Determine the [X, Y] coordinate at the center of the cell enclosing the given text.  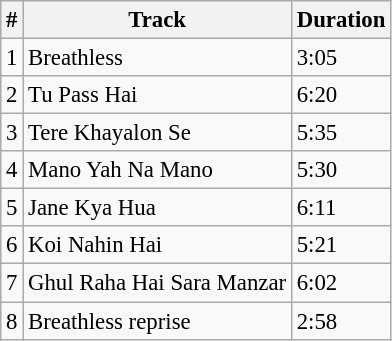
Duration [340, 20]
3 [12, 133]
Breathless [158, 58]
4 [12, 170]
6:11 [340, 208]
# [12, 20]
6:20 [340, 95]
1 [12, 58]
6 [12, 245]
Tu Pass Hai [158, 95]
2:58 [340, 321]
6:02 [340, 283]
Ghul Raha Hai Sara Manzar [158, 283]
5:30 [340, 170]
Mano Yah Na Mano [158, 170]
7 [12, 283]
2 [12, 95]
8 [12, 321]
Track [158, 20]
5 [12, 208]
Jane Kya Hua [158, 208]
5:35 [340, 133]
5:21 [340, 245]
3:05 [340, 58]
Koi Nahin Hai [158, 245]
Breathless reprise [158, 321]
Tere Khayalon Se [158, 133]
